Detect which cell encompasses the target text, then output its [x, y] center coordinate. 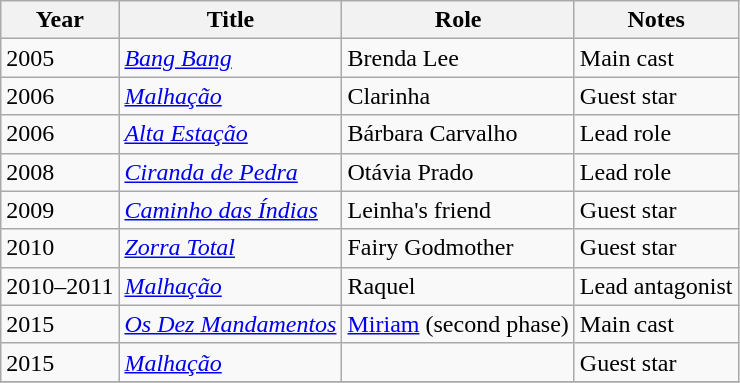
Alta Estação [230, 134]
2005 [60, 58]
Clarinha [458, 96]
Year [60, 20]
2009 [60, 210]
Caminho das Índias [230, 210]
Ciranda de Pedra [230, 172]
Bárbara Carvalho [458, 134]
Bang Bang [230, 58]
2010 [60, 248]
2010–2011 [60, 286]
Brenda Lee [458, 58]
Notes [656, 20]
Title [230, 20]
Role [458, 20]
Leinha's friend [458, 210]
Zorra Total [230, 248]
Raquel [458, 286]
Os Dez Mandamentos [230, 324]
Fairy Godmother [458, 248]
Lead antagonist [656, 286]
Otávia Prado [458, 172]
Miriam (second phase) [458, 324]
2008 [60, 172]
